Detect which cell encompasses the target text, then output its [x, y] center coordinate. 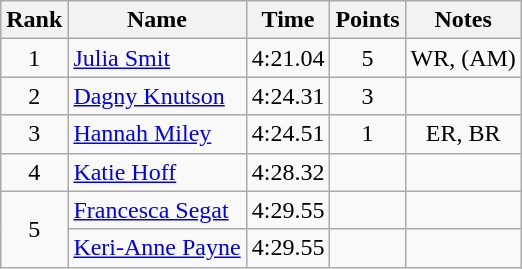
2 [34, 96]
Notes [463, 20]
Hannah Miley [157, 134]
4 [34, 172]
WR, (AM) [463, 58]
4:24.31 [288, 96]
4:28.32 [288, 172]
Francesca Segat [157, 210]
Dagny Knutson [157, 96]
Katie Hoff [157, 172]
ER, BR [463, 134]
Name [157, 20]
Keri-Anne Payne [157, 248]
Points [368, 20]
4:21.04 [288, 58]
4:24.51 [288, 134]
Julia Smit [157, 58]
Rank [34, 20]
Time [288, 20]
